Find where the given text appears and provide that cell's center as (X, Y) coordinate. 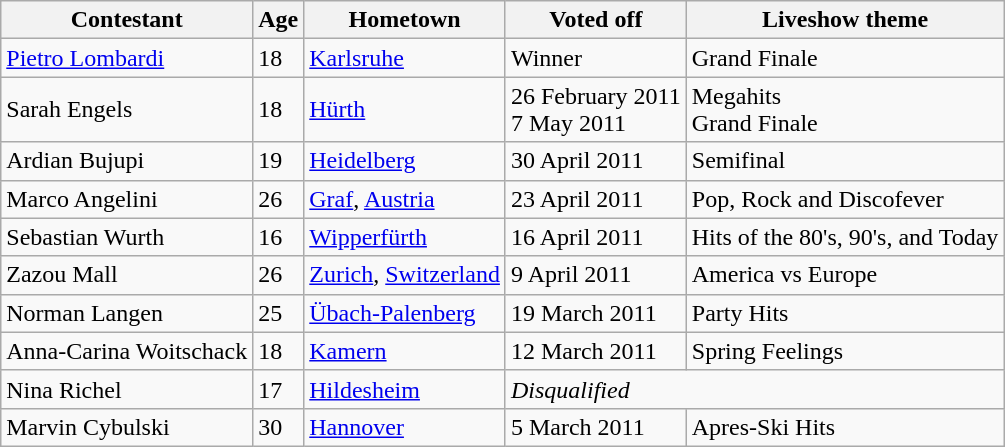
Ardian Bujupi (127, 161)
Kamern (405, 351)
16 (278, 237)
Hürth (405, 110)
Sarah Engels (127, 110)
Winner (596, 58)
19 (278, 161)
Hometown (405, 20)
Pietro Lombardi (127, 58)
16 April 2011 (596, 237)
Heidelberg (405, 161)
Pop, Rock and Discofever (845, 199)
17 (278, 389)
12 March 2011 (596, 351)
MegahitsGrand Finale (845, 110)
Übach-Palenberg (405, 313)
Grand Finale (845, 58)
Spring Feelings (845, 351)
Party Hits (845, 313)
Semifinal (845, 161)
Voted off (596, 20)
Apres-Ski Hits (845, 427)
Anna-Carina Woitschack (127, 351)
Hildesheim (405, 389)
9 April 2011 (596, 275)
Sebastian Wurth (127, 237)
30 (278, 427)
Nina Richel (127, 389)
25 (278, 313)
Graf, Austria (405, 199)
Wipperfürth (405, 237)
Marco Angelini (127, 199)
5 March 2011 (596, 427)
Hits of the 80's, 90's, and Today (845, 237)
19 March 2011 (596, 313)
Marvin Cybulski (127, 427)
Hannover (405, 427)
Zurich, Switzerland (405, 275)
26 February 20117 May 2011 (596, 110)
Contestant (127, 20)
Disqualified (754, 389)
30 April 2011 (596, 161)
Age (278, 20)
America vs Europe (845, 275)
Karlsruhe (405, 58)
Liveshow theme (845, 20)
Norman Langen (127, 313)
23 April 2011 (596, 199)
Zazou Mall (127, 275)
